Find where the given text appears and provide that cell's center as [X, Y] coordinate. 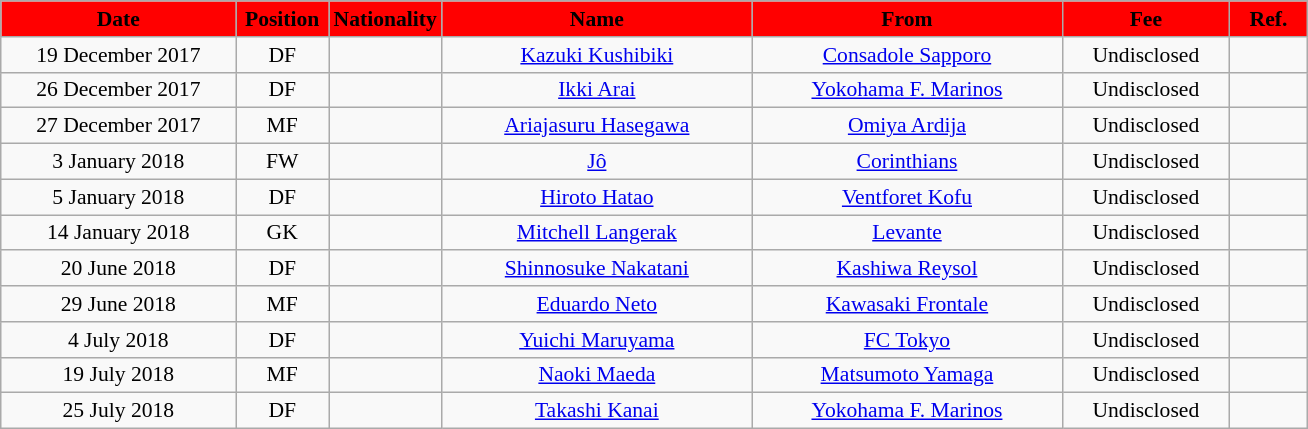
27 December 2017 [118, 126]
19 July 2018 [118, 375]
Yuichi Maruyama [597, 340]
Fee [1146, 19]
4 July 2018 [118, 340]
Nationality [384, 19]
5 January 2018 [118, 197]
Ikki Arai [597, 90]
Ref. [1269, 19]
Kazuki Kushibiki [597, 55]
Jô [597, 162]
FW [282, 162]
Hiroto Hatao [597, 197]
29 June 2018 [118, 304]
Kashiwa Reysol [907, 269]
3 January 2018 [118, 162]
Corinthians [907, 162]
Ventforet Kofu [907, 197]
GK [282, 233]
Shinnosuke Nakatani [597, 269]
Name [597, 19]
14 January 2018 [118, 233]
Position [282, 19]
Eduardo Neto [597, 304]
Matsumoto Yamaga [907, 375]
Takashi Kanai [597, 411]
From [907, 19]
Naoki Maeda [597, 375]
Date [118, 19]
Levante [907, 233]
Omiya Ardija [907, 126]
26 December 2017 [118, 90]
Ariajasuru Hasegawa [597, 126]
FC Tokyo [907, 340]
25 July 2018 [118, 411]
20 June 2018 [118, 269]
Kawasaki Frontale [907, 304]
Consadole Sapporo [907, 55]
19 December 2017 [118, 55]
Mitchell Langerak [597, 233]
